Scan for the cell matching the given text and deliver its [x, y] coordinate at center. 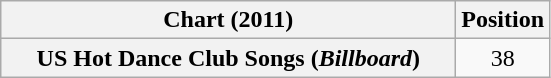
Chart (2011) [228, 20]
Position [503, 20]
38 [503, 58]
US Hot Dance Club Songs (Billboard) [228, 58]
